Detect which cell encompasses the target text, then output its (X, Y) center coordinate. 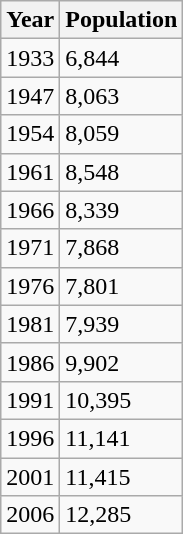
Year (30, 20)
6,844 (122, 58)
10,395 (122, 400)
11,141 (122, 438)
1947 (30, 96)
2001 (30, 477)
1966 (30, 210)
12,285 (122, 515)
1971 (30, 248)
Population (122, 20)
1996 (30, 438)
9,902 (122, 362)
11,415 (122, 477)
1981 (30, 324)
8,548 (122, 172)
8,059 (122, 134)
1991 (30, 400)
1933 (30, 58)
7,801 (122, 286)
1961 (30, 172)
1976 (30, 286)
1986 (30, 362)
8,063 (122, 96)
7,868 (122, 248)
2006 (30, 515)
1954 (30, 134)
8,339 (122, 210)
7,939 (122, 324)
